Detect which cell encompasses the target text, then output its [X, Y] center coordinate. 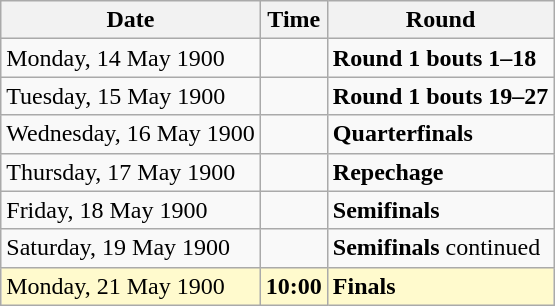
Wednesday, 16 May 1900 [131, 134]
Time [294, 20]
Round [440, 20]
Monday, 14 May 1900 [131, 58]
Saturday, 19 May 1900 [131, 248]
Date [131, 20]
Semifinals [440, 210]
Monday, 21 May 1900 [131, 286]
Finals [440, 286]
Semifinals continued [440, 248]
Repechage [440, 172]
10:00 [294, 286]
Tuesday, 15 May 1900 [131, 96]
Friday, 18 May 1900 [131, 210]
Thursday, 17 May 1900 [131, 172]
Round 1 bouts 19–27 [440, 96]
Round 1 bouts 1–18 [440, 58]
Quarterfinals [440, 134]
